Search for the cell housing the specified text and yield its [x, y] center coordinate. 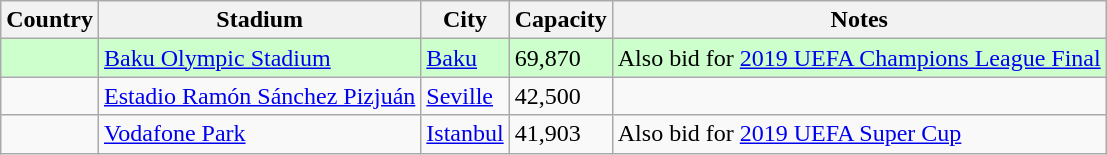
Istanbul [465, 134]
Baku Olympic Stadium [259, 58]
42,500 [560, 96]
69,870 [560, 58]
Estadio Ramón Sánchez Pizjuán [259, 96]
Country [50, 20]
Baku [465, 58]
City [465, 20]
Notes [859, 20]
Also bid for 2019 UEFA Champions League Final [859, 58]
Stadium [259, 20]
Seville [465, 96]
Also bid for 2019 UEFA Super Cup [859, 134]
Capacity [560, 20]
Vodafone Park [259, 134]
41,903 [560, 134]
